Scan for the cell matching the given text and deliver its [X, Y] coordinate at center. 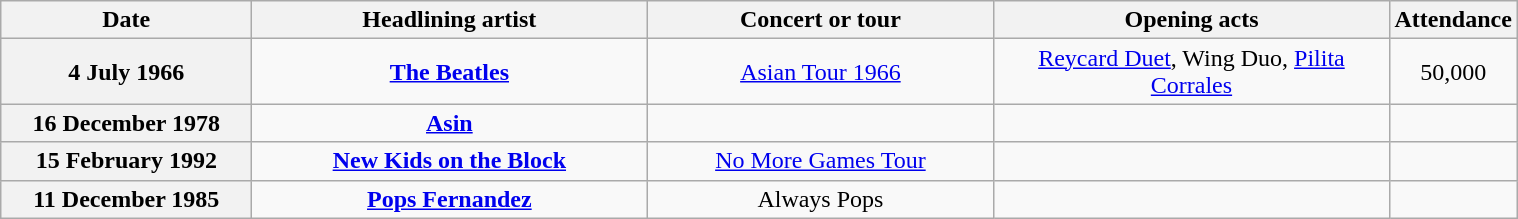
No More Games Tour [820, 161]
New Kids on the Block [450, 161]
Concert or tour [820, 20]
15 February 1992 [126, 161]
Attendance [1453, 20]
Always Pops [820, 199]
Headlining artist [450, 20]
4 July 1966 [126, 72]
Asian Tour 1966 [820, 72]
Date [126, 20]
50,000 [1453, 72]
Asin [450, 123]
The Beatles [450, 72]
Pops Fernandez [450, 199]
16 December 1978 [126, 123]
Reycard Duet, Wing Duo, Pilita Corrales [1192, 72]
11 December 1985 [126, 199]
Opening acts [1192, 20]
